Find where the given text appears and provide that cell's center as (X, Y) coordinate. 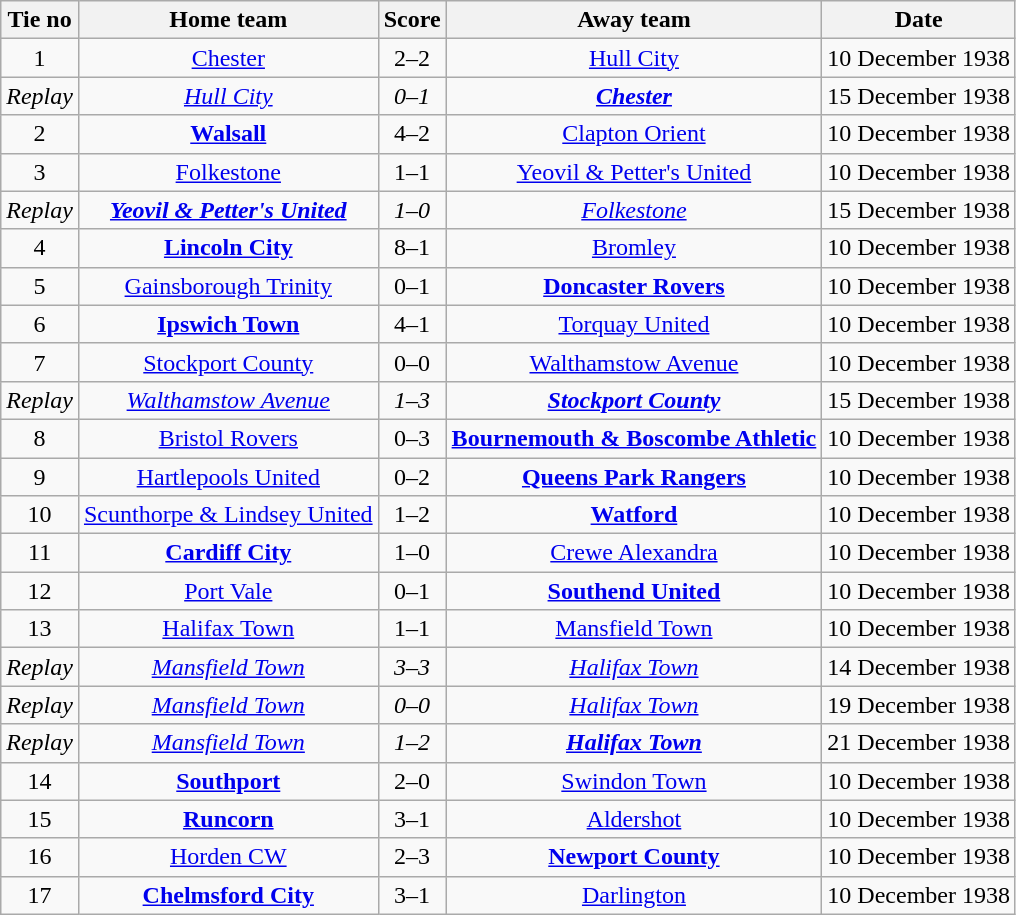
8–1 (412, 248)
2–0 (412, 781)
8 (40, 438)
Newport County (634, 857)
9 (40, 477)
11 (40, 553)
Lincoln City (228, 248)
Runcorn (228, 819)
2–2 (412, 58)
21 December 1938 (919, 743)
Torquay United (634, 324)
Date (919, 20)
Swindon Town (634, 781)
3 (40, 172)
Darlington (634, 895)
12 (40, 591)
4–2 (412, 134)
14 December 1938 (919, 667)
Crewe Alexandra (634, 553)
Gainsborough Trinity (228, 286)
1 (40, 58)
7 (40, 362)
1–3 (412, 400)
Bromley (634, 248)
Port Vale (228, 591)
Score (412, 20)
Bristol Rovers (228, 438)
0–2 (412, 477)
Walsall (228, 134)
3–3 (412, 667)
Chelmsford City (228, 895)
Ipswich Town (228, 324)
Queens Park Rangers (634, 477)
Home team (228, 20)
13 (40, 629)
10 (40, 515)
2–3 (412, 857)
16 (40, 857)
Southend United (634, 591)
Southport (228, 781)
5 (40, 286)
Hartlepools United (228, 477)
19 December 1938 (919, 705)
Doncaster Rovers (634, 286)
15 (40, 819)
4–1 (412, 324)
Aldershot (634, 819)
Watford (634, 515)
4 (40, 248)
17 (40, 895)
14 (40, 781)
Away team (634, 20)
Scunthorpe & Lindsey United (228, 515)
2 (40, 134)
Horden CW (228, 857)
Tie no (40, 20)
0–3 (412, 438)
Bournemouth & Boscombe Athletic (634, 438)
6 (40, 324)
Cardiff City (228, 553)
Clapton Orient (634, 134)
